Detect which cell encompasses the target text, then output its (x, y) center coordinate. 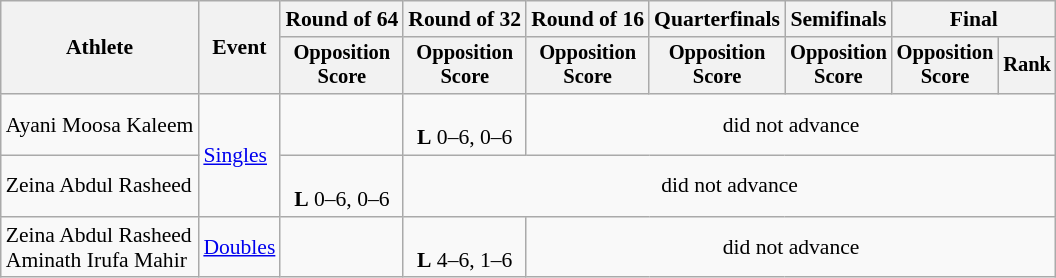
Zeina Abdul RasheedAminath Irufa Mahir (100, 248)
Round of 16 (588, 19)
Quarterfinals (717, 19)
Zeina Abdul Rasheed (100, 186)
Round of 64 (342, 19)
Rank (1027, 66)
Final (974, 19)
Event (239, 48)
Round of 32 (464, 19)
Ayani Moosa Kaleem (100, 124)
Semifinals (838, 19)
Singles (239, 155)
Athlete (100, 48)
L 4–6, 1–6 (464, 248)
Doubles (239, 248)
